Extract the (X, Y) coordinate from the center of the cell holding the provided text.  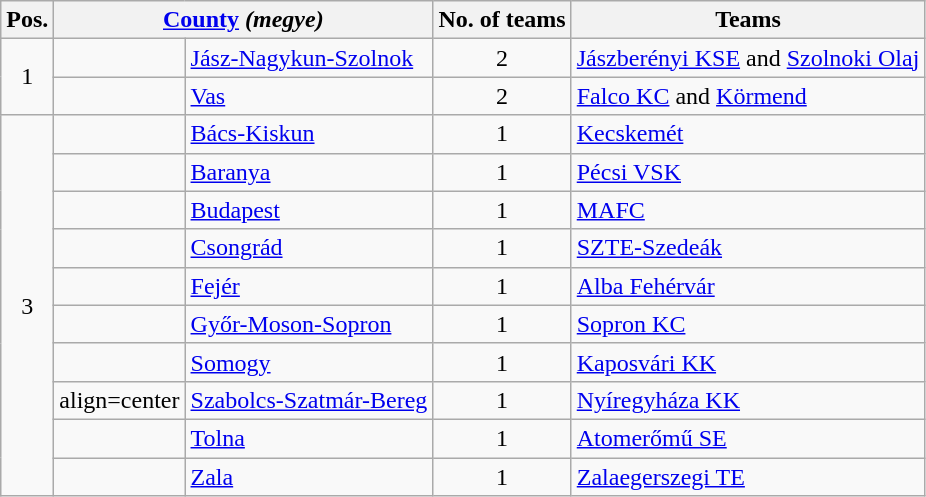
Jász-Nagykun-Szolnok (309, 58)
Sopron KC (748, 324)
Alba Fehérvár (748, 286)
Győr-Moson-Sopron (309, 324)
MAFC (748, 210)
Teams (748, 20)
Baranya (309, 172)
Zala (309, 477)
SZTE-Szedeák (748, 248)
Pos. (28, 20)
Tolna (309, 438)
align=center (120, 400)
3 (28, 306)
Nyíregyháza KK (748, 400)
County (megye) (244, 20)
No. of teams (502, 20)
Falco KC and Körmend (748, 96)
Vas (309, 96)
Budapest (309, 210)
Fejér (309, 286)
Kaposvári KK (748, 362)
Zalaegerszegi TE (748, 477)
Csongrád (309, 248)
Somogy (309, 362)
Pécsi VSK (748, 172)
Jászberényi KSE and Szolnoki Olaj (748, 58)
Atomerőmű SE (748, 438)
Kecskemét (748, 134)
Szabolcs-Szatmár-Bereg (309, 400)
Bács-Kiskun (309, 134)
